Pinpoint the cell where the given text exists, returning its (X, Y) midpoint coordinate. 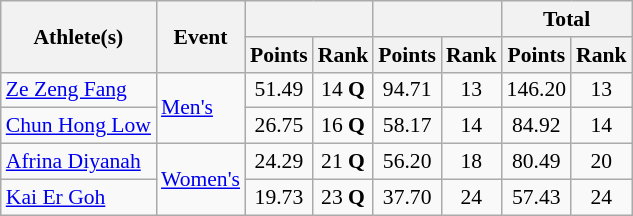
56.20 (407, 162)
Chun Hong Low (78, 126)
37.70 (407, 197)
14 Q (344, 90)
Afrina Diyanah (78, 162)
84.92 (536, 126)
Total (567, 19)
18 (472, 162)
26.75 (279, 126)
146.20 (536, 90)
Event (200, 36)
Ze Zeng Fang (78, 90)
Kai Er Goh (78, 197)
23 Q (344, 197)
80.49 (536, 162)
Women's (200, 180)
19.73 (279, 197)
20 (602, 162)
94.71 (407, 90)
Men's (200, 108)
21 Q (344, 162)
57.43 (536, 197)
Athlete(s) (78, 36)
16 Q (344, 126)
58.17 (407, 126)
24.29 (279, 162)
51.49 (279, 90)
